Return [x, y] of the center of cell containing provided text 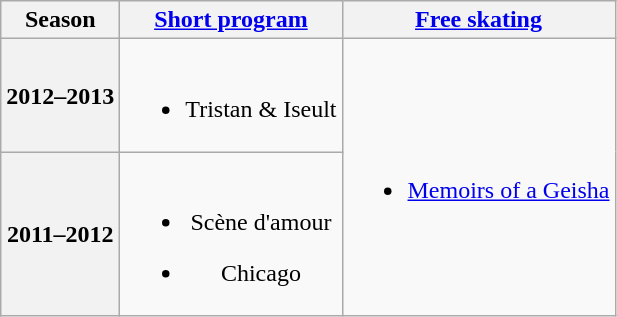
Short program [231, 20]
2011–2012 [60, 234]
Memoirs of a Geisha [478, 178]
Scène d'amour Chicago [231, 234]
Season [60, 20]
2012–2013 [60, 96]
Tristan & Iseult [231, 96]
Free skating [478, 20]
